Find where the given text appears and provide that cell's center as [X, Y] coordinate. 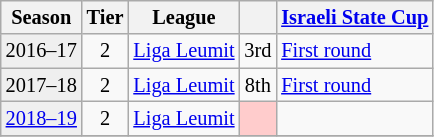
2017–18 [42, 85]
8th [258, 85]
Israeli State Cup [354, 17]
Season [42, 17]
2018–19 [42, 118]
3rd [258, 51]
League [184, 17]
2016–17 [42, 51]
Tier [106, 17]
